Capture the cell that displays the provided text and extract its (x, y) central coordinate. 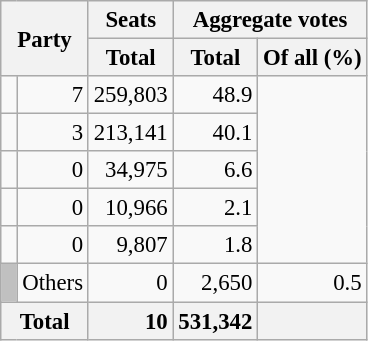
2.1 (216, 208)
2,650 (216, 283)
7 (52, 95)
Aggregate votes (270, 20)
Seats (130, 20)
9,807 (130, 245)
Party (45, 38)
6.6 (216, 170)
3 (52, 133)
48.9 (216, 95)
10,966 (130, 208)
Others (52, 283)
0.5 (312, 283)
34,975 (130, 170)
531,342 (216, 321)
40.1 (216, 133)
10 (130, 321)
Of all (%) (312, 58)
213,141 (130, 133)
259,803 (130, 95)
1.8 (216, 245)
